From the cell containing the given text, extract its center point as (x, y) coordinate. 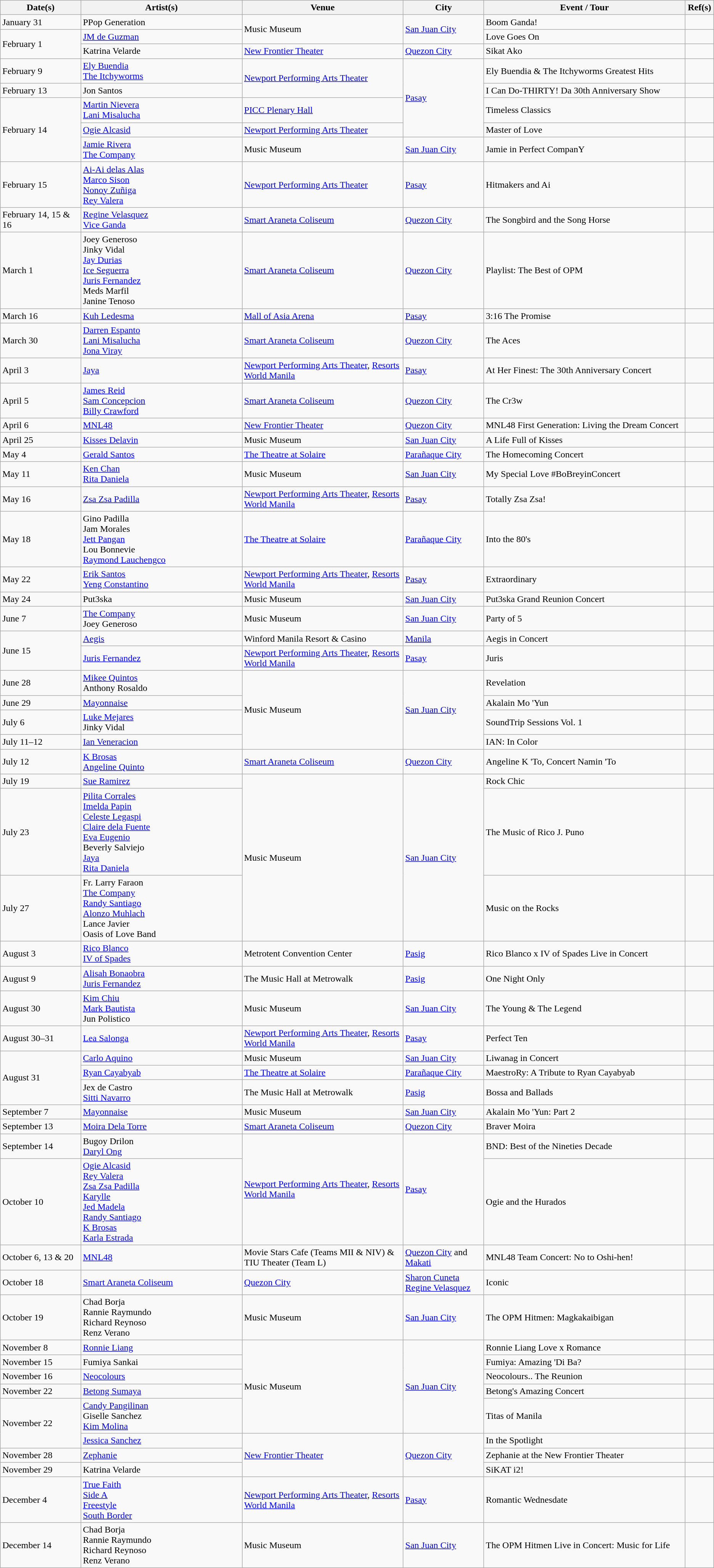
Ely BuendiaThe Itchyworms (162, 71)
IAN: In Color (584, 742)
Venue (323, 8)
MNL48 First Generation: Living the Dream Concert (584, 425)
Juris Fernandez (162, 658)
Ronnie Liang Love x Romance (584, 1347)
The Songbird and the Song Horse (584, 220)
Extraordinary (584, 579)
Ogie AlcasidRey ValeraZsa Zsa PadillaKarylleJed MadelaRandy SantiagoK BrosasKarla Estrada (162, 1202)
Akalain Mo 'Yun: Part 2 (584, 1112)
A Life Full of Kisses (584, 440)
March 1 (40, 270)
Iconic (584, 1283)
April 6 (40, 425)
Jessica Sanchez (162, 1441)
July 27 (40, 908)
February 1 (40, 44)
JM de Guzman (162, 37)
Hitmakers and Ai (584, 185)
PICC Plenary Hall (323, 110)
Bugoy DrilonDaryl Ong (162, 1146)
July 23 (40, 832)
May 11 (40, 474)
July 12 (40, 761)
Darren EspantoLani MisaluchaJona Viray (162, 341)
Music on the Rocks (584, 908)
Pilita CorralesImelda PapinCeleste LegaspiClaire dela FuenteEva EugenioBeverly SalviejoJayaRita Daniela (162, 832)
BND: Best of the Nineties Decade (584, 1146)
August 31 (40, 1077)
November 16 (40, 1376)
February 15 (40, 185)
Ai-Ai delas AlasMarco SisonNonoy ZuñigaRey Valera (162, 185)
Metrotent Convention Center (323, 954)
Love Goes On (584, 37)
Artist(s) (162, 8)
Ely Buendia & The Itchyworms Greatest Hits (584, 71)
I Can Do-THIRTY! Da 30th Anniversary Show (584, 90)
Betong Sumaya (162, 1391)
February 9 (40, 71)
Master of Love (584, 130)
Martin NieveraLani Misalucha (162, 110)
Fr. Larry FaraonThe CompanyRandy SantiagoAlonzo MuhlachLance JavierOasis of Love Band (162, 908)
Quezon City and Makati (443, 1257)
August 30 (40, 1008)
Fumiya Sankai (162, 1362)
April 25 (40, 440)
MNL48 Team Concert: No to Oshi-hen! (584, 1257)
August 30–31 (40, 1038)
Jex de CastroSitti Navarro (162, 1092)
June 28 (40, 683)
Party of 5 (584, 619)
April 3 (40, 371)
The Young & The Legend (584, 1008)
K BrosasAngeline Quinto (162, 761)
Manila (443, 638)
Jaya (162, 371)
Totally Zsa Zsa! (584, 499)
Ronnie Liang (162, 1347)
October 18 (40, 1283)
The OPM Hitmen Live in Concert: Music for Life (584, 1545)
The Music of Rico J. Puno (584, 832)
Ryan Cayabyab (162, 1072)
July 11–12 (40, 742)
June 29 (40, 702)
The Aces (584, 341)
November 8 (40, 1347)
June 15 (40, 651)
Fumiya: Amazing 'Di Ba? (584, 1362)
The CompanyJoey Generoso (162, 619)
Zephanie (162, 1455)
Rico BlancoIV of Spades (162, 954)
The OPM Hitmen: Magkakaibigan (584, 1318)
Erik SantosYeng Constantino (162, 579)
Mall of Asia Arena (323, 316)
Winford Manila Resort & Casino (323, 638)
SoundTrip Sessions Vol. 1 (584, 723)
Kisses Delavin (162, 440)
December 4 (40, 1499)
October 19 (40, 1318)
May 16 (40, 499)
Neocolours (162, 1376)
MaestroRy: A Tribute to Ryan Cayabyab (584, 1072)
Aegis in Concert (584, 638)
Put3ska (162, 599)
May 18 (40, 539)
3:16 The Promise (584, 316)
July 6 (40, 723)
May 24 (40, 599)
Ian Veneracion (162, 742)
Revelation (584, 683)
May 4 (40, 454)
Date(s) (40, 8)
Juris (584, 658)
At Her Finest: The 30th Anniversary Concert (584, 371)
Jamie RiveraThe Company (162, 150)
Sikat Ako (584, 51)
In the Spotlight (584, 1441)
Kim ChiuMark BautistaJun Polistico (162, 1008)
The Homecoming Concert (584, 454)
February 14 (40, 130)
Neocolours.. The Reunion (584, 1376)
My Special Love #BoBreyinConcert (584, 474)
May 22 (40, 579)
Gino PadillaJam MoralesJett PanganLou BonnevieRaymond Lauchengco (162, 539)
September 7 (40, 1112)
Jon Santos (162, 90)
July 19 (40, 781)
August 3 (40, 954)
April 5 (40, 401)
September 14 (40, 1146)
Sue Ramirez (162, 781)
Ken ChanRita Daniela (162, 474)
The Cr3w (584, 401)
Joey GenerosoJinky VidalJay DuriasIce SeguerraJuris FernandezMeds MarfilJanine Tenoso (162, 270)
November 15 (40, 1362)
Akalain Mo 'Yun (584, 702)
Lea Salonga (162, 1038)
Ogie Alcasid (162, 130)
Event / Tour (584, 8)
February 13 (40, 90)
Bossa and Ballads (584, 1092)
Ref(s) (700, 8)
March 16 (40, 316)
October 10 (40, 1202)
Zephanie at the New Frontier Theater (584, 1455)
October 6, 13 & 20 (40, 1257)
Into the 80's (584, 539)
December 14 (40, 1545)
Liwanag in Concert (584, 1058)
Angeline K 'To, Concert Namin 'To (584, 761)
True FaithSide AFreestyleSouth Border (162, 1499)
March 30 (40, 341)
Gerald Santos (162, 454)
Aegis (162, 638)
James ReidSam ConcepcionBilly Crawford (162, 401)
Put3ska Grand Reunion Concert (584, 599)
Romantic Wednesdate (584, 1499)
February 14, 15 & 16 (40, 220)
Ogie and the Hurados (584, 1202)
June 7 (40, 619)
Perfect Ten (584, 1038)
Sharon CunetaRegine Velasquez (443, 1283)
Kuh Ledesma (162, 316)
Regine VelasquezVice Ganda (162, 220)
PPop Generation (162, 22)
Candy PangilinanGiselle SanchezKim Molina (162, 1416)
Rico Blanco x IV of Spades Live in Concert (584, 954)
January 31 (40, 22)
Jamie in Perfect CompanY (584, 150)
Betong's Amazing Concert (584, 1391)
Zsa Zsa Padilla (162, 499)
Alisah BonaobraJuris Fernandez (162, 978)
September 13 (40, 1126)
Movie Stars Cafe (Teams MII & NIV) & TIU Theater (Team L) (323, 1257)
Carlo Aquino (162, 1058)
November 28 (40, 1455)
SiKAT i2! (584, 1470)
Timeless Classics (584, 110)
One Night Only (584, 978)
Mikee QuintosAnthony Rosaldo (162, 683)
City (443, 8)
Boom Ganda! (584, 22)
Rock Chic (584, 781)
Moira Dela Torre (162, 1126)
November 29 (40, 1470)
Titas of Manila (584, 1416)
Luke MejaresJinky Vidal (162, 723)
Braver Moira (584, 1126)
August 9 (40, 978)
Playlist: The Best of OPM (584, 270)
